Search for the cell housing the specified text and yield its (x, y) center coordinate. 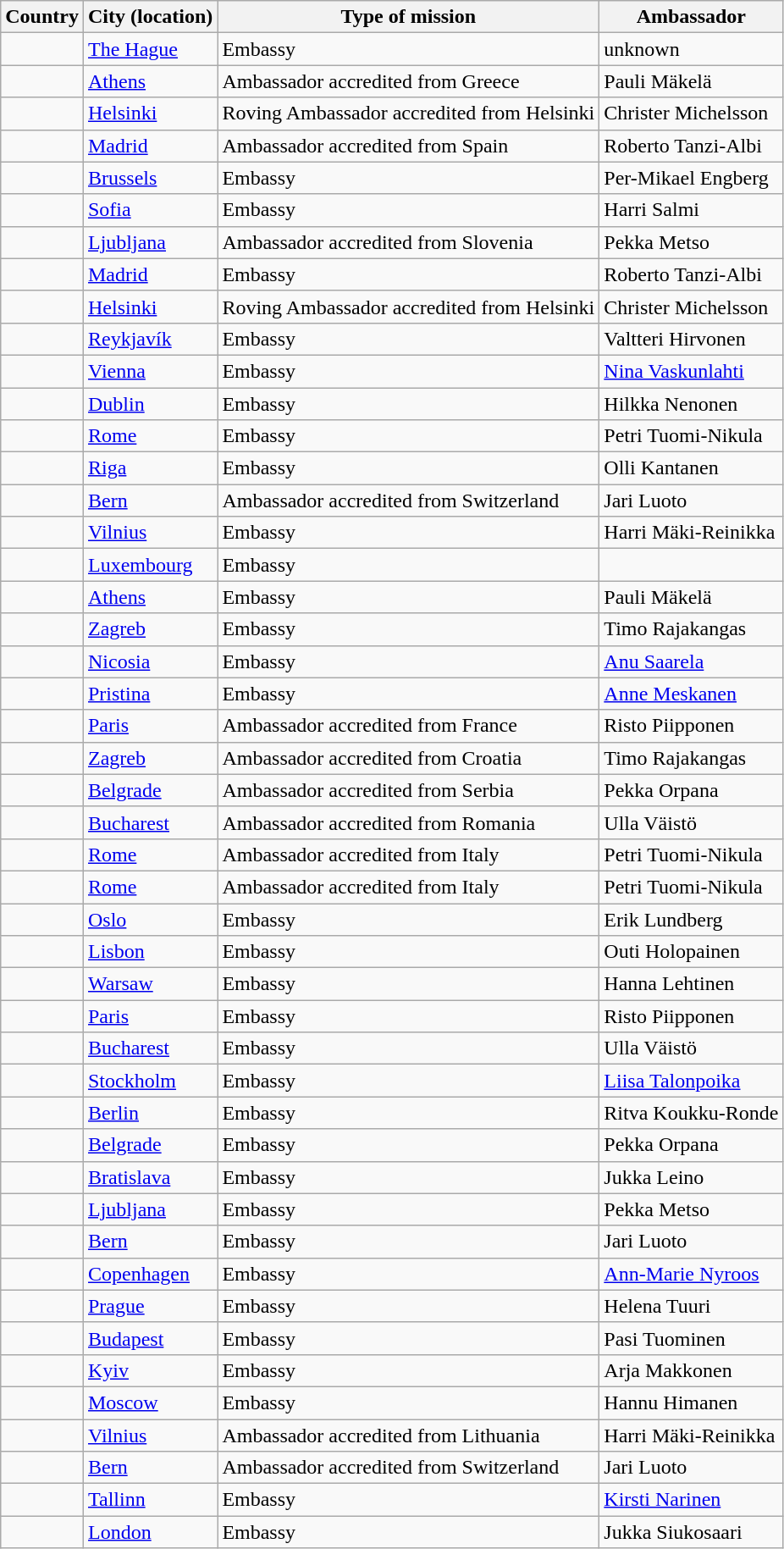
Riga (150, 468)
Stockholm (150, 1081)
Erik Lundberg (691, 919)
Tallinn (150, 1500)
Anne Meskanen (691, 694)
Kyiv (150, 1370)
Ambassador accredited from France (408, 726)
Moscow (150, 1402)
Harri Salmi (691, 210)
Ambassador (691, 17)
Sofia (150, 210)
Warsaw (150, 984)
Kirsti Narinen (691, 1500)
Budapest (150, 1338)
Nina Vaskunlahti (691, 371)
Ambassador accredited from Greece (408, 81)
Vienna (150, 371)
Ambassador accredited from Romania (408, 822)
Copenhagen (150, 1274)
Ambassador accredited from Slovenia (408, 242)
Valtteri Hirvonen (691, 339)
Arja Makkonen (691, 1370)
Bratislava (150, 1177)
Ambassador accredited from Spain (408, 146)
unknown (691, 49)
Type of mission (408, 17)
Luxembourg (150, 565)
Pristina (150, 694)
Prague (150, 1306)
Pasi Tuominen (691, 1338)
Ambassador accredited from Serbia (408, 790)
Ritva Koukku-Ronde (691, 1113)
Hannu Himanen (691, 1402)
Olli Kantanen (691, 468)
Anu Saarela (691, 661)
Lisbon (150, 952)
Ambassador accredited from Croatia (408, 758)
Country (42, 17)
London (150, 1532)
Ambassador accredited from Lithuania (408, 1436)
Nicosia (150, 661)
Dublin (150, 404)
City (location) (150, 17)
The Hague (150, 49)
Per-Mikael Engberg (691, 178)
Hilkka Nenonen (691, 404)
Liisa Talonpoika (691, 1081)
Jukka Siukosaari (691, 1532)
Outi Holopainen (691, 952)
Oslo (150, 919)
Jukka Leino (691, 1177)
Reykjavík (150, 339)
Brussels (150, 178)
Helena Tuuri (691, 1306)
Ann-Marie Nyroos (691, 1274)
Berlin (150, 1113)
Hanna Lehtinen (691, 984)
